Extract the (X, Y) coordinate from the center of the cell holding the provided text.  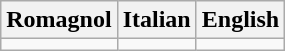
Romagnol (59, 20)
Italian (156, 20)
English (240, 20)
